Locate the cell with the specified text and output its (x, y) center coordinate. 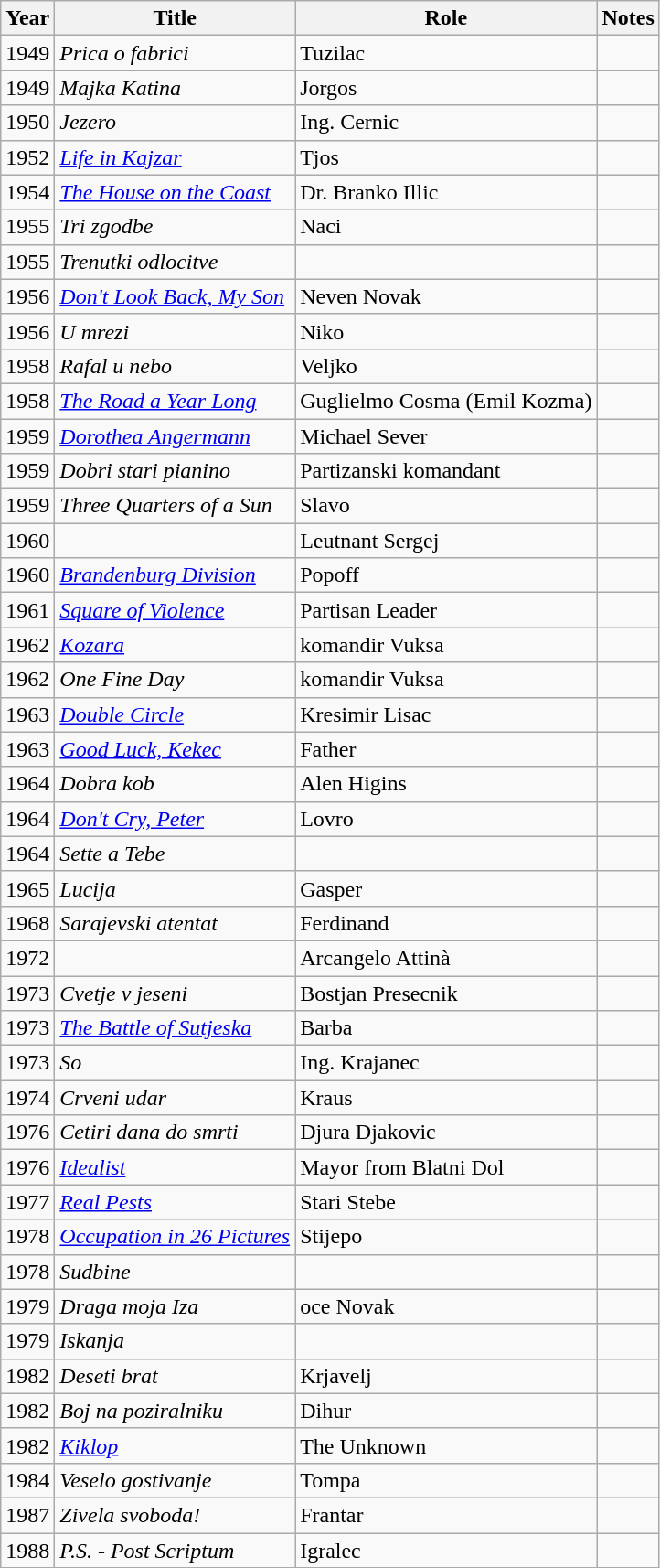
Notes (628, 18)
The Road a Year Long (176, 401)
Kiklop (176, 1445)
Djura Djakovic (446, 1133)
1984 (27, 1480)
Brandenburg Division (176, 575)
Don't Look Back, My Son (176, 296)
Dr. Branko Illic (446, 192)
Three Quarters of a Sun (176, 506)
oce Novak (446, 1306)
Iskanja (176, 1341)
Alen Higins (446, 784)
Dobri stari pianino (176, 471)
Double Circle (176, 714)
Majka Katina (176, 88)
1974 (27, 1098)
Dihur (446, 1411)
Jorgos (446, 88)
Occupation in 26 Pictures (176, 1237)
P.S. - Post Scriptum (176, 1551)
Popoff (446, 575)
Barba (446, 1028)
1972 (27, 958)
Kraus (446, 1098)
Draga moja Iza (176, 1306)
Tompa (446, 1480)
Real Pests (176, 1202)
Michael Sever (446, 436)
1950 (27, 123)
Tjos (446, 157)
Deseti brat (176, 1376)
Cvetje v jeseni (176, 993)
Stijepo (446, 1237)
Arcangelo Attinà (446, 958)
Jezero (176, 123)
Boj na poziralniku (176, 1411)
Slavo (446, 506)
Ing. Krajanec (446, 1063)
1961 (27, 610)
Tri zgodbe (176, 227)
1968 (27, 923)
Don't Cry, Peter (176, 819)
Father (446, 749)
1965 (27, 888)
Crveni udar (176, 1098)
Cetiri dana do smrti (176, 1133)
The Unknown (446, 1445)
Partisan Leader (446, 610)
Naci (446, 227)
Dorothea Angermann (176, 436)
1987 (27, 1515)
Ferdinand (446, 923)
Life in Kajzar (176, 157)
Frantar (446, 1515)
Veselo gostivanje (176, 1480)
Krjavelj (446, 1376)
Sudbine (176, 1272)
1988 (27, 1551)
Stari Stebe (446, 1202)
The Battle of Sutjeska (176, 1028)
Veljko (446, 366)
Niko (446, 331)
U mrezi (176, 331)
Good Luck, Kekec (176, 749)
Title (176, 18)
So (176, 1063)
Year (27, 18)
Kresimir Lisac (446, 714)
Square of Violence (176, 610)
Igralec (446, 1551)
Role (446, 18)
Prica o fabrici (176, 53)
1954 (27, 192)
1952 (27, 157)
Dobra kob (176, 784)
Tuzilac (446, 53)
Bostjan Presecnik (446, 993)
The House on the Coast (176, 192)
Lucija (176, 888)
One Fine Day (176, 680)
Mayor from Blatni Dol (446, 1167)
Ing. Cernic (446, 123)
Zivela svoboda! (176, 1515)
Leutnant Sergej (446, 541)
Sette a Tebe (176, 854)
Gasper (446, 888)
Idealist (176, 1167)
Rafal u nebo (176, 366)
1977 (27, 1202)
Sarajevski atentat (176, 923)
Partizanski komandant (446, 471)
Guglielmo Cosma (Emil Kozma) (446, 401)
Kozara (176, 645)
Neven Novak (446, 296)
Lovro (446, 819)
Trenutki odlocitve (176, 262)
